Search for the cell housing the specified text and yield its (x, y) center coordinate. 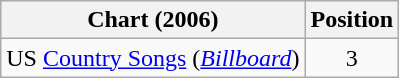
Chart (2006) (153, 20)
US Country Songs (Billboard) (153, 58)
Position (352, 20)
3 (352, 58)
